Locate the cell with the specified text and output its [x, y] center coordinate. 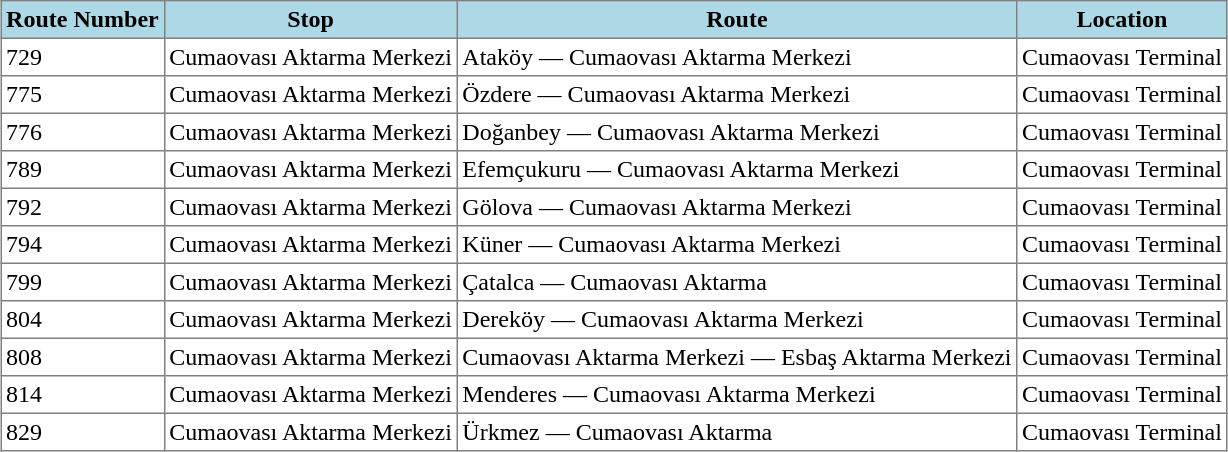
Cumaovası Aktarma Merkezi — Esbaş Aktarma Merkezi [737, 357]
Efemçukuru — Cumaovası Aktarma Merkezi [737, 170]
814 [82, 395]
829 [82, 432]
Küner — Cumaovası Aktarma Merkezi [737, 245]
729 [82, 57]
794 [82, 245]
Ataköy — Cumaovası Aktarma Merkezi [737, 57]
Özdere — Cumaovası Aktarma Merkezi [737, 95]
Route [737, 20]
775 [82, 95]
Doğanbey — Cumaovası Aktarma Merkezi [737, 132]
Çatalca — Cumaovası Aktarma [737, 282]
789 [82, 170]
Dereköy — Cumaovası Aktarma Merkezi [737, 320]
Route Number [82, 20]
Menderes — Cumaovası Aktarma Merkezi [737, 395]
799 [82, 282]
804 [82, 320]
776 [82, 132]
Ürkmez — Cumaovası Aktarma [737, 432]
Gölova — Cumaovası Aktarma Merkezi [737, 207]
Stop [310, 20]
792 [82, 207]
808 [82, 357]
Location [1122, 20]
